Determine the [X, Y] coordinate at the center of the cell enclosing the given text.  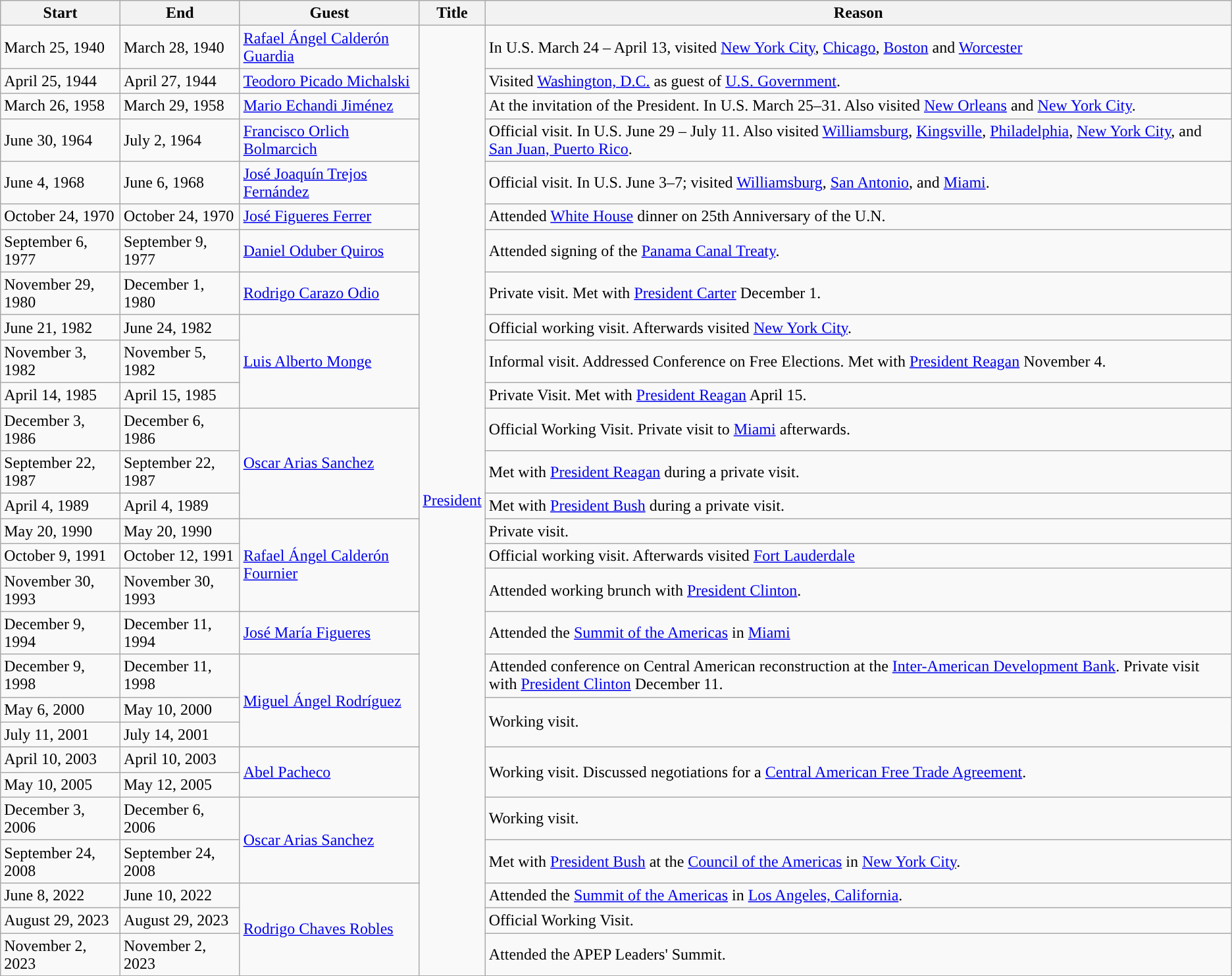
April 27, 1944 [180, 81]
Attended the Summit of the Americas in Miami [858, 633]
November 5, 1982 [180, 361]
Mario Echandi Jiménez [329, 106]
Attended the APEP Leaders' Summit. [858, 954]
José Figueres Ferrer [329, 217]
December 9, 1998 [61, 675]
June 8, 2022 [61, 895]
Private visit. Met with President Carter December 1. [858, 294]
June 4, 1968 [61, 183]
June 6, 1968 [180, 183]
October 12, 1991 [180, 556]
March 28, 1940 [180, 47]
At the invitation of the President. In U.S. March 25–31. Also visited New Orleans and New York City. [858, 106]
José María Figueres [329, 633]
Official working visit. Afterwards visited Fort Lauderdale [858, 556]
September 6, 1977 [61, 250]
December 1, 1980 [180, 294]
Official working visit. Afterwards visited New York City. [858, 327]
Met with President Reagan during a private visit. [858, 473]
Attended signing of the Panama Canal Treaty. [858, 250]
Private Visit. Met with President Reagan April 15. [858, 395]
Miguel Ángel Rodríguez [329, 700]
April 14, 1985 [61, 395]
José Joaquín Trejos Fernández [329, 183]
Working visit. Discussed negotiations for a Central American Free Trade Agreement. [858, 772]
Met with President Bush at the Council of the Americas in New York City. [858, 861]
Rodrigo Chaves Robles [329, 929]
November 3, 1982 [61, 361]
Official visit. In U.S. June 29 – July 11. Also visited Williamsburg, Kingsville, Philadelphia, New York City, and San Juan, Puerto Rico. [858, 140]
Title [452, 13]
President [452, 501]
March 29, 1958 [180, 106]
May 6, 2000 [61, 709]
June 21, 1982 [61, 327]
Teodoro Picado Michalski [329, 81]
September 9, 1977 [180, 250]
Private visit. [858, 531]
May 10, 2000 [180, 709]
Met with President Bush during a private visit. [858, 506]
Attended working brunch with President Clinton. [858, 590]
April 15, 1985 [180, 395]
May 12, 2005 [180, 784]
Abel Pacheco [329, 772]
Visited Washington, D.C. as guest of U.S. Government. [858, 81]
June 10, 2022 [180, 895]
December 9, 1994 [61, 633]
Attended the Summit of the Americas in Los Angeles, California. [858, 895]
Daniel Oduber Quiros [329, 250]
Rafael Ángel Calderón Fournier [329, 565]
December 3, 2006 [61, 819]
Francisco Orlich Bolmarcich [329, 140]
December 6, 1986 [180, 429]
Official Working Visit. [858, 920]
Official Working Visit. Private visit to Miami afterwards. [858, 429]
December 3, 1986 [61, 429]
Rafael Ángel Calderón Guardia [329, 47]
March 26, 1958 [61, 106]
December 6, 2006 [180, 819]
Luis Alberto Monge [329, 361]
March 25, 1940 [61, 47]
June 30, 1964 [61, 140]
Official visit. In U.S. June 3–7; visited Williamsburg, San Antonio, and Miami. [858, 183]
July 14, 2001 [180, 734]
Rodrigo Carazo Odio [329, 294]
July 11, 2001 [61, 734]
End [180, 13]
In U.S. March 24 – April 13, visited New York City, Chicago, Boston and Worcester [858, 47]
Attended conference on Central American reconstruction at the Inter-American Development Bank. Private visit with President Clinton December 11. [858, 675]
Reason [858, 13]
Guest [329, 13]
June 24, 1982 [180, 327]
October 9, 1991 [61, 556]
July 2, 1964 [180, 140]
December 11, 1998 [180, 675]
Attended White House dinner on 25th Anniversary of the U.N. [858, 217]
May 10, 2005 [61, 784]
Informal visit. Addressed Conference on Free Elections. Met with President Reagan November 4. [858, 361]
November 29, 1980 [61, 294]
December 11, 1994 [180, 633]
April 25, 1944 [61, 81]
Start [61, 13]
